Identify which cell holds the provided text, then report its (x, y) central coordinate. 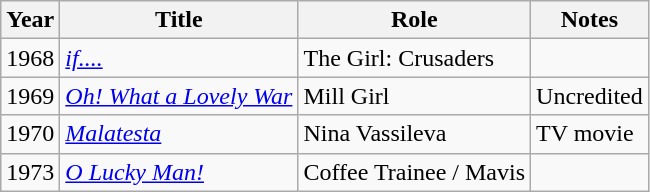
O Lucky Man! (179, 172)
Role (414, 20)
1970 (30, 134)
Malatesta (179, 134)
Notes (590, 20)
1969 (30, 96)
1973 (30, 172)
Coffee Trainee / Mavis (414, 172)
TV movie (590, 134)
Mill Girl (414, 96)
Uncredited (590, 96)
Year (30, 20)
1968 (30, 58)
Oh! What a Lovely War (179, 96)
if.... (179, 58)
Title (179, 20)
The Girl: Crusaders (414, 58)
Nina Vassileva (414, 134)
